Provide the (X, Y) coordinate of the cell's center where the given text is located.  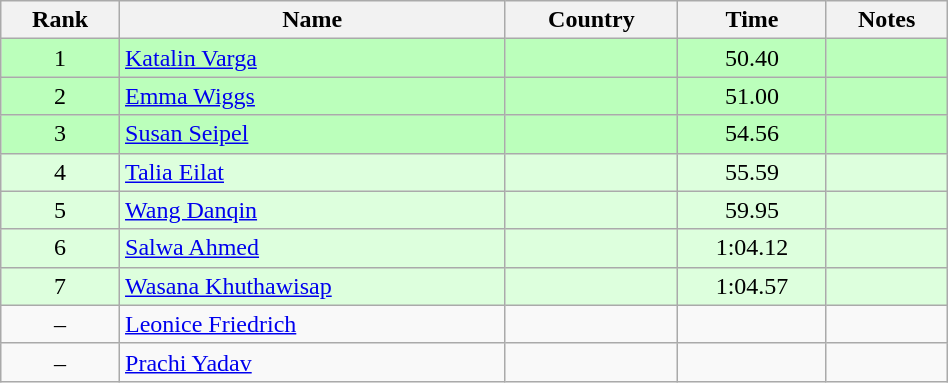
1 (60, 58)
1:04.12 (752, 248)
2 (60, 96)
Wasana Khuthawisap (312, 286)
6 (60, 248)
3 (60, 134)
54.56 (752, 134)
Wang Danqin (312, 210)
Country (592, 20)
Katalin Varga (312, 58)
59.95 (752, 210)
Talia Eilat (312, 172)
7 (60, 286)
4 (60, 172)
Prachi Yadav (312, 362)
Emma Wiggs (312, 96)
Time (752, 20)
5 (60, 210)
Rank (60, 20)
Susan Seipel (312, 134)
55.59 (752, 172)
Salwa Ahmed (312, 248)
51.00 (752, 96)
Leonice Friedrich (312, 324)
Notes (886, 20)
1:04.57 (752, 286)
Name (312, 20)
50.40 (752, 58)
